Return [X, Y] of the center of cell containing provided text 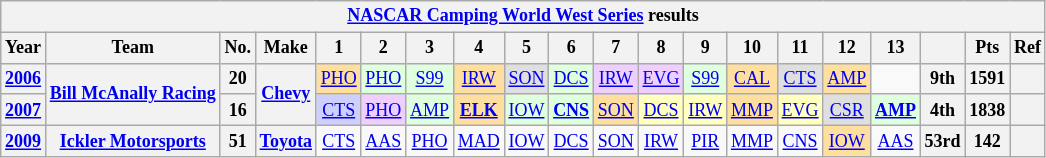
5 [526, 48]
4th [942, 110]
20 [238, 78]
2006 [24, 78]
CSR [847, 110]
No. [238, 48]
9th [942, 78]
PIR [706, 140]
9 [706, 48]
12 [847, 48]
Ref [1028, 48]
16 [238, 110]
Team [132, 48]
10 [752, 48]
7 [616, 48]
Year [24, 48]
Toyota [286, 140]
3 [430, 48]
142 [988, 140]
1591 [988, 78]
Make [286, 48]
51 [238, 140]
Chevy [286, 94]
2009 [24, 140]
CAL [752, 78]
6 [572, 48]
13 [896, 48]
Bill McAnally Racing [132, 94]
2007 [24, 110]
53rd [942, 140]
8 [661, 48]
11 [800, 48]
Ickler Motorsports [132, 140]
NASCAR Camping World West Series results [524, 16]
2 [384, 48]
4 [478, 48]
ELK [478, 110]
1838 [988, 110]
MAD [478, 140]
Pts [988, 48]
1 [338, 48]
